Extract the [x, y] coordinate from the center of the cell holding the provided text.  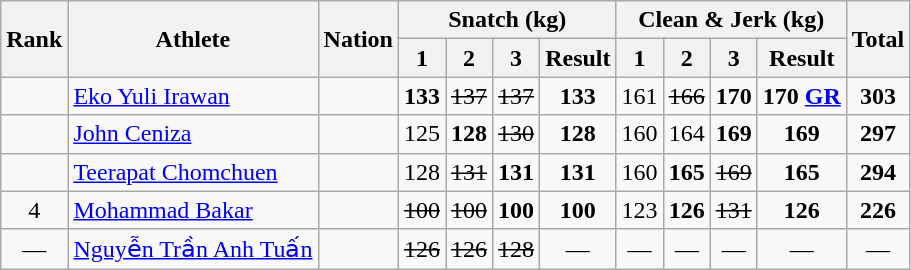
Eko Yuli Irawan [193, 96]
Snatch (kg) [507, 20]
164 [686, 134]
125 [422, 134]
123 [640, 210]
Rank [34, 39]
170 [734, 96]
170 GR [802, 96]
Clean & Jerk (kg) [731, 20]
166 [686, 96]
Athlete [193, 39]
161 [640, 96]
303 [878, 96]
Nation [358, 39]
Teerapat Chomchuen [193, 172]
4 [34, 210]
226 [878, 210]
130 [516, 134]
Total [878, 39]
Mohammad Bakar [193, 210]
294 [878, 172]
John Ceniza [193, 134]
297 [878, 134]
Nguyễn Trần Anh Tuấn [193, 249]
